From the cell containing the given text, extract its center point as [X, Y] coordinate. 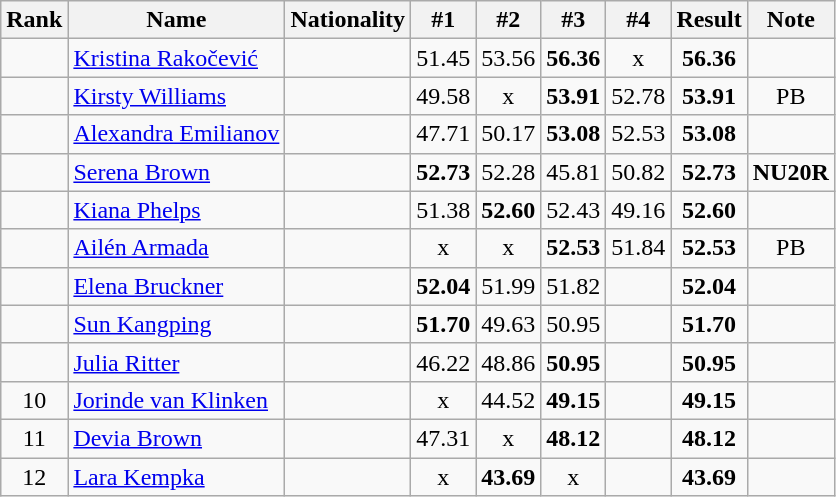
50.17 [508, 134]
52.78 [638, 96]
47.71 [444, 134]
12 [34, 477]
51.38 [444, 210]
50.82 [638, 172]
51.82 [574, 286]
Sun Kangping [176, 324]
51.99 [508, 286]
Note [790, 20]
Elena Bruckner [176, 286]
49.58 [444, 96]
#3 [574, 20]
52.43 [574, 210]
#2 [508, 20]
44.52 [508, 400]
Serena Brown [176, 172]
45.81 [574, 172]
#1 [444, 20]
Alexandra Emilianov [176, 134]
52.28 [508, 172]
46.22 [444, 362]
Result [709, 20]
Julia Ritter [176, 362]
Jorinde van Klinken [176, 400]
Name [176, 20]
Lara Kempka [176, 477]
49.16 [638, 210]
53.56 [508, 58]
Nationality [348, 20]
Kristina Rakočević [176, 58]
51.84 [638, 248]
Ailén Armada [176, 248]
47.31 [444, 438]
51.45 [444, 58]
Rank [34, 20]
NU20R [790, 172]
10 [34, 400]
Kirsty Williams [176, 96]
#4 [638, 20]
48.86 [508, 362]
Devia Brown [176, 438]
11 [34, 438]
49.63 [508, 324]
Kiana Phelps [176, 210]
